Output the (x, y) coordinate of the center of the cell containing the given text.  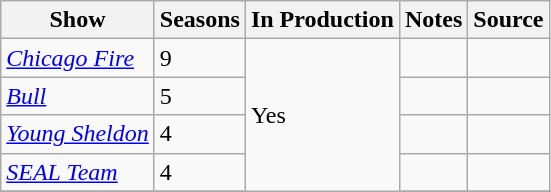
Seasons (200, 20)
5 (200, 96)
Yes (322, 115)
Chicago Fire (78, 58)
In Production (322, 20)
Notes (433, 20)
Bull (78, 96)
Young Sheldon (78, 134)
SEAL Team (78, 172)
9 (200, 58)
Source (508, 20)
Show (78, 20)
